Find where the given text appears and provide that cell's center as [X, Y] coordinate. 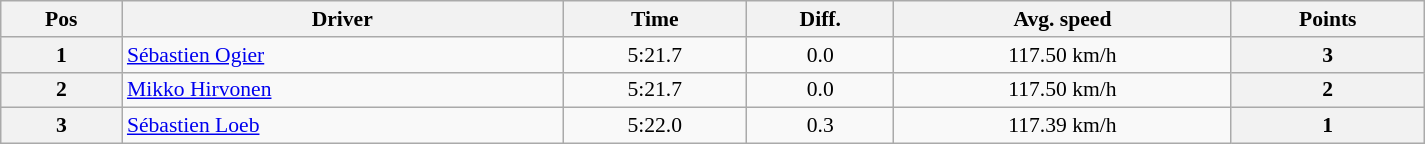
Sébastien Loeb [342, 126]
Points [1328, 19]
Driver [342, 19]
117.39 km/h [1063, 126]
Pos [62, 19]
5:22.0 [655, 126]
Sébastien Ogier [342, 55]
Mikko Hirvonen [342, 90]
Time [655, 19]
Diff. [820, 19]
Avg. speed [1063, 19]
0.3 [820, 126]
